Search for the cell housing the specified text and yield its [x, y] center coordinate. 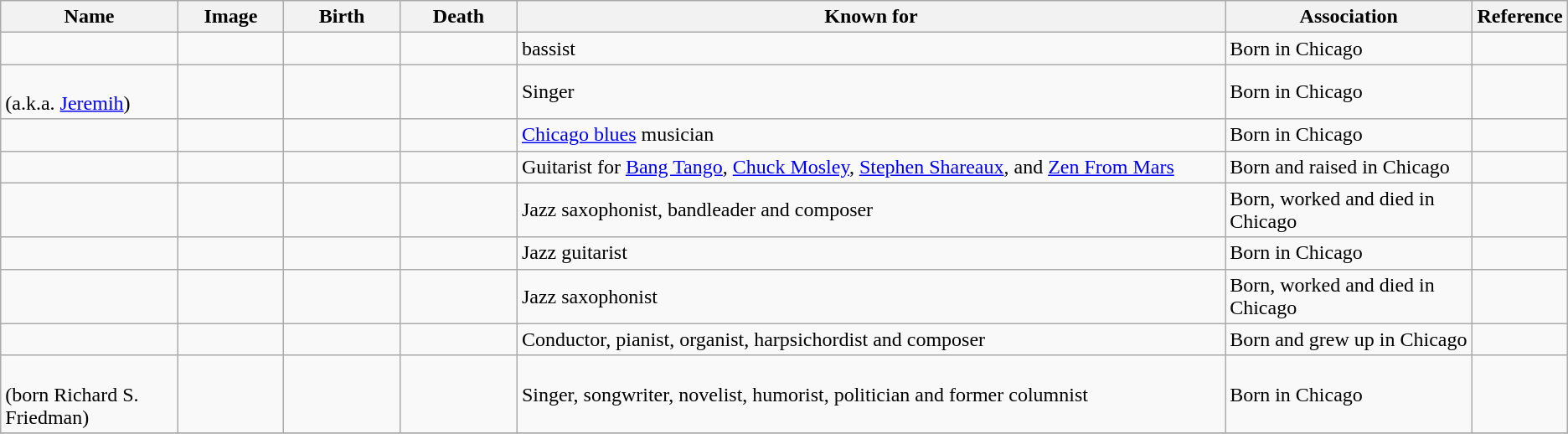
Guitarist for Bang Tango, Chuck Mosley, Stephen Shareaux, and Zen From Mars [871, 167]
Name [90, 17]
Known for [871, 17]
Singer, songwriter, novelist, humorist, politician and former columnist [871, 394]
Conductor, pianist, organist, harpsichordist and composer [871, 339]
Chicago blues musician [871, 135]
Birth [342, 17]
Death [459, 17]
Image [230, 17]
Jazz saxophonist [871, 297]
Born and grew up in Chicago [1349, 339]
Reference [1519, 17]
Association [1349, 17]
(a.k.a. Jeremih) [90, 92]
(born Richard S. Friedman) [90, 394]
bassist [871, 49]
Born and raised in Chicago [1349, 167]
Jazz guitarist [871, 253]
Singer [871, 92]
Jazz saxophonist, bandleader and composer [871, 209]
